Find where the given text appears and provide that cell's center as [X, Y] coordinate. 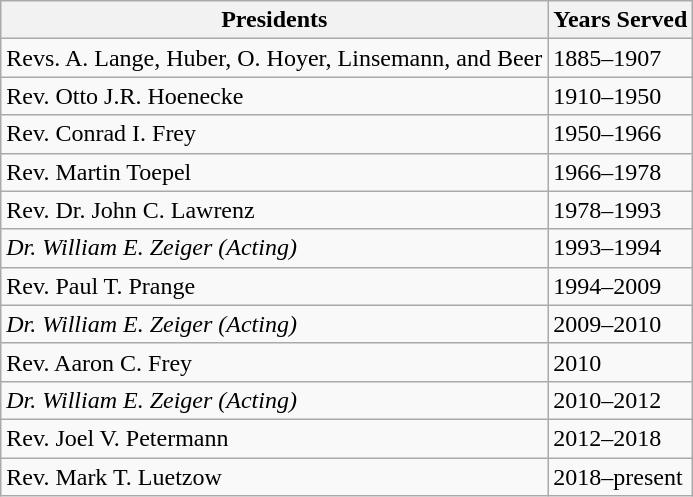
2010 [620, 362]
1910–1950 [620, 96]
Rev. Paul T. Prange [274, 286]
Rev. Aaron C. Frey [274, 362]
Rev. Martin Toepel [274, 172]
2010–2012 [620, 400]
Rev. Joel V. Petermann [274, 438]
1994–2009 [620, 286]
Revs. A. Lange, Huber, O. Hoyer, Linsemann, and Beer [274, 58]
Rev. Otto J.R. Hoenecke [274, 96]
2012–2018 [620, 438]
1993–1994 [620, 248]
1950–1966 [620, 134]
Presidents [274, 20]
Rev. Mark T. Luetzow [274, 477]
1885–1907 [620, 58]
Rev. Dr. John C. Lawrenz [274, 210]
1978–1993 [620, 210]
Rev. Conrad I. Frey [274, 134]
1966–1978 [620, 172]
2018–present [620, 477]
2009–2010 [620, 324]
Years Served [620, 20]
